Output the (X, Y) coordinate of the center of the cell containing the given text.  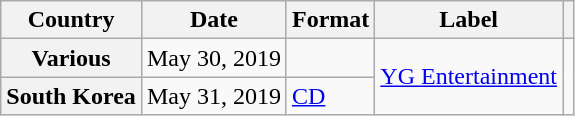
May 30, 2019 (214, 58)
South Korea (72, 96)
Country (72, 20)
Date (214, 20)
May 31, 2019 (214, 96)
Label (469, 20)
YG Entertainment (469, 77)
Various (72, 58)
Format (330, 20)
CD (330, 96)
